From the cell containing the given text, extract its center point as [x, y] coordinate. 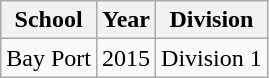
2015 [126, 58]
Division [212, 20]
Bay Port [49, 58]
School [49, 20]
Year [126, 20]
Division 1 [212, 58]
